Determine the (x, y) coordinate at the center of the cell enclosing the given text.  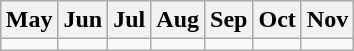
Jul (130, 20)
Nov (327, 20)
Oct (277, 20)
Sep (229, 20)
Jun (83, 20)
Aug (178, 20)
May (29, 20)
